Find where the given text appears and provide that cell's center as (X, Y) coordinate. 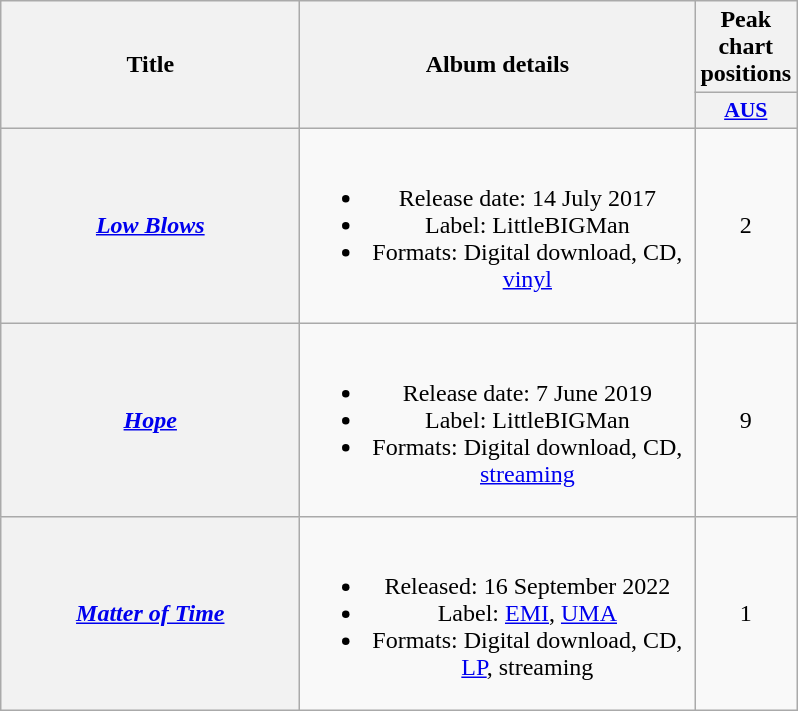
Matter of Time (150, 614)
Album details (498, 65)
Title (150, 65)
1 (746, 614)
Peak chart positions (746, 47)
AUS (746, 111)
Released: 16 September 2022Label: EMI, UMAFormats: Digital download, CD, LP, streaming (498, 614)
2 (746, 225)
Low Blows (150, 225)
Release date: 14 July 2017Label: LittleBIGManFormats: Digital download, CD, vinyl (498, 225)
Hope (150, 419)
Release date: 7 June 2019Label: LittleBIGManFormats: Digital download, CD, streaming (498, 419)
9 (746, 419)
